Return the [X, Y] coordinate for the center point of the cell that contains the specified text.  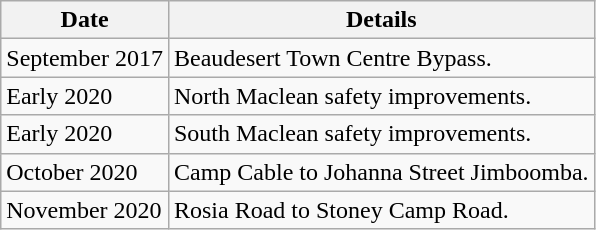
Camp Cable to Johanna Street Jimboomba. [381, 172]
Date [85, 20]
Details [381, 20]
September 2017 [85, 58]
South Maclean safety improvements. [381, 134]
October 2020 [85, 172]
North Maclean safety improvements. [381, 96]
November 2020 [85, 210]
Rosia Road to Stoney Camp Road. [381, 210]
Beaudesert Town Centre Bypass. [381, 58]
